Find where the given text appears and provide that cell's center as (X, Y) coordinate. 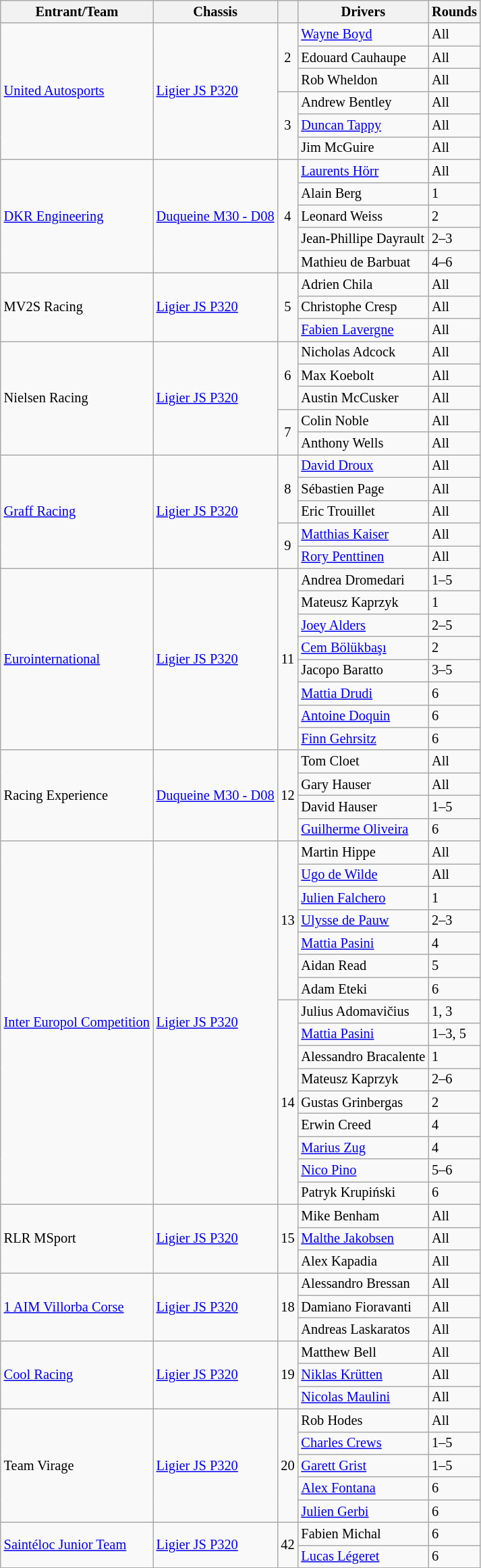
11 (287, 659)
5–6 (455, 1170)
Andreas Laskaratos (363, 1329)
DKR Engineering (77, 216)
Matthias Kaiser (363, 534)
Rob Wheldon (363, 80)
Rob Hodes (363, 1420)
Guilherme Oliveira (363, 830)
15 (287, 1238)
David Hauser (363, 807)
Entrant/Team (77, 11)
Adam Eteki (363, 989)
9 (287, 545)
3–5 (455, 670)
19 (287, 1374)
Fabien Lavergne (363, 330)
1 AIM Villorba Corse (77, 1307)
Andrea Dromedari (363, 580)
Leonard Weiss (363, 216)
Aidan Read (363, 966)
8 (287, 489)
Nielsen Racing (77, 398)
Gary Hauser (363, 784)
Matthew Bell (363, 1352)
Alex Kapadia (363, 1261)
United Autosports (77, 91)
3 (287, 126)
7 (287, 432)
Patryk Krupiński (363, 1193)
Graff Racing (77, 511)
Wayne Boyd (363, 34)
2–6 (455, 1079)
Alessandro Bracalente (363, 1057)
Saintéloc Junior Team (77, 1544)
Inter Europol Competition (77, 1023)
Martin Hippe (363, 853)
Adrien Chila (363, 284)
Edouard Cauhaupe (363, 57)
2–5 (455, 625)
Niklas Krütten (363, 1375)
14 (287, 1102)
Alex Fontana (363, 1488)
Rory Penttinen (363, 557)
Garett Grist (363, 1465)
Jim McGuire (363, 148)
Nicolas Maulini (363, 1397)
Mathieu de Barbuat (363, 262)
13 (287, 921)
Malthe Jakobsen (363, 1239)
MV2S Racing (77, 306)
12 (287, 795)
Andrew Bentley (363, 103)
Julien Falchero (363, 898)
Drivers (363, 11)
Charles Crews (363, 1443)
Julien Gerbi (363, 1511)
Duncan Tappy (363, 126)
Colin Noble (363, 421)
Tom Cloet (363, 761)
Nico Pino (363, 1170)
Eurointernational (77, 659)
Mike Benham (363, 1216)
Cool Racing (77, 1374)
20 (287, 1465)
Laurents Hörr (363, 171)
1, 3 (455, 1011)
Fabien Michal (363, 1534)
Lucas Légeret (363, 1557)
4–6 (455, 262)
Christophe Cresp (363, 307)
Max Koebolt (363, 375)
1–3, 5 (455, 1034)
Erwin Creed (363, 1125)
Cem Bölükbaşı (363, 648)
42 (287, 1544)
18 (287, 1307)
Antoine Doquin (363, 716)
Team Virage (77, 1465)
Gustas Grinbergas (363, 1102)
Ulysse de Pauw (363, 921)
Alain Berg (363, 194)
Anthony Wells (363, 443)
Mattia Drudi (363, 693)
RLR MSport (77, 1238)
Jean-Phillipe Dayrault (363, 239)
Ugo de Wilde (363, 875)
Alessandro Bressan (363, 1284)
Joey Alders (363, 625)
Racing Experience (77, 795)
Damiano Fioravanti (363, 1307)
Eric Trouillet (363, 512)
Finn Gehrsitz (363, 738)
Marius Zug (363, 1147)
David Droux (363, 466)
Rounds (455, 11)
Julius Adomavičius (363, 1011)
Chassis (216, 11)
Sébastien Page (363, 489)
Jacopo Baratto (363, 670)
Austin McCusker (363, 398)
Nicholas Adcock (363, 352)
